Scan for the cell matching the given text and deliver its [x, y] coordinate at center. 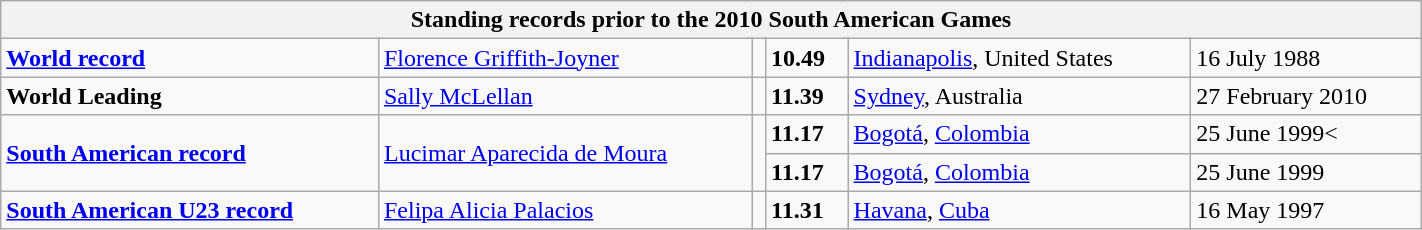
11.31 [807, 210]
Florence Griffith-Joyner [564, 58]
Indianapolis, United States [1020, 58]
Sally McLellan [564, 96]
Havana, Cuba [1020, 210]
16 July 1988 [1306, 58]
25 June 1999< [1306, 134]
Standing records prior to the 2010 South American Games [711, 20]
Lucimar Aparecida de Moura [564, 153]
World record [190, 58]
27 February 2010 [1306, 96]
10.49 [807, 58]
11.39 [807, 96]
25 June 1999 [1306, 172]
Sydney, Australia [1020, 96]
South American U23 record [190, 210]
Felipa Alicia Palacios [564, 210]
16 May 1997 [1306, 210]
World Leading [190, 96]
South American record [190, 153]
